Detect which cell encompasses the target text, then output its [X, Y] center coordinate. 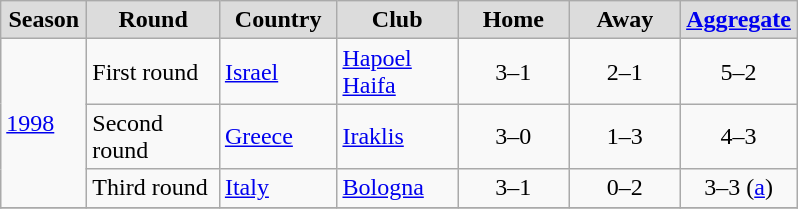
Away [625, 20]
3–3 (a) [739, 188]
5–2 [739, 72]
1–3 [625, 136]
Aggregate [739, 20]
Home [514, 20]
4–3 [739, 136]
First round [154, 72]
3–0 [514, 136]
Greece [278, 136]
Third round [154, 188]
1998 [44, 123]
Club [398, 20]
2–1 [625, 72]
Israel [278, 72]
Iraklis [398, 136]
Round [154, 20]
Hapoel Haifa [398, 72]
Country [278, 20]
Bologna [398, 188]
Season [44, 20]
0–2 [625, 188]
Second round [154, 136]
Italy [278, 188]
